From the cell containing the given text, extract its center point as (x, y) coordinate. 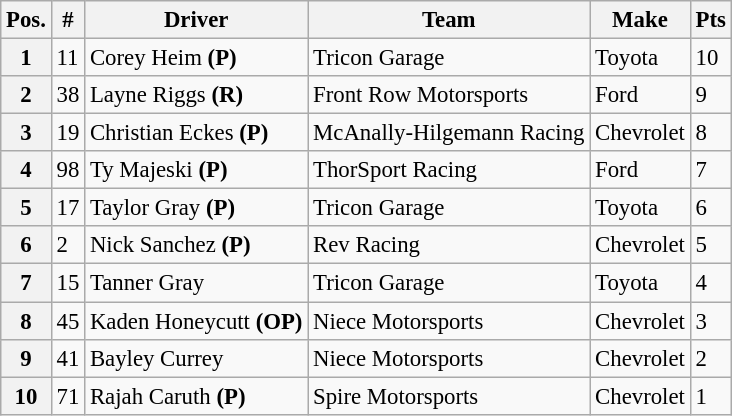
Spire Motorsports (449, 396)
11 (68, 58)
Kaden Honeycutt (OP) (196, 321)
Nick Sanchez (P) (196, 245)
McAnally-Hilgemann Racing (449, 133)
Bayley Currey (196, 358)
Driver (196, 20)
# (68, 20)
17 (68, 208)
71 (68, 396)
Pos. (26, 20)
Corey Heim (P) (196, 58)
ThorSport Racing (449, 170)
Layne Riggs (R) (196, 95)
Rev Racing (449, 245)
15 (68, 283)
Ty Majeski (P) (196, 170)
19 (68, 133)
Front Row Motorsports (449, 95)
Christian Eckes (P) (196, 133)
41 (68, 358)
Tanner Gray (196, 283)
Rajah Caruth (P) (196, 396)
45 (68, 321)
Make (640, 20)
98 (68, 170)
Taylor Gray (P) (196, 208)
Pts (710, 20)
38 (68, 95)
Team (449, 20)
